Locate the cell with the specified text and output its (X, Y) center coordinate. 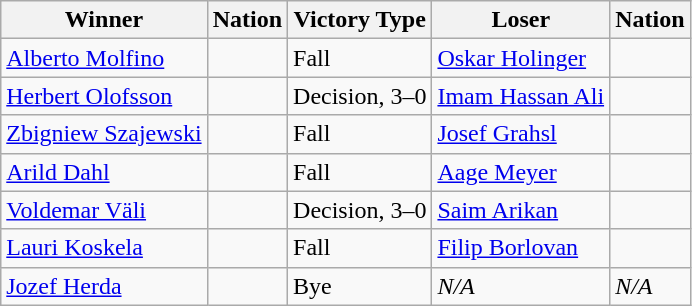
Saim Arikan (521, 210)
Loser (521, 20)
Voldemar Väli (104, 210)
Aage Meyer (521, 172)
Herbert Olofsson (104, 96)
Jozef Herda (104, 286)
Winner (104, 20)
Oskar Holinger (521, 58)
Imam Hassan Ali (521, 96)
Filip Borlovan (521, 248)
Victory Type (360, 20)
Bye (360, 286)
Arild Dahl (104, 172)
Lauri Koskela (104, 248)
Alberto Molfino (104, 58)
Josef Grahsl (521, 134)
Zbigniew Szajewski (104, 134)
